Search for the cell housing the specified text and yield its [x, y] center coordinate. 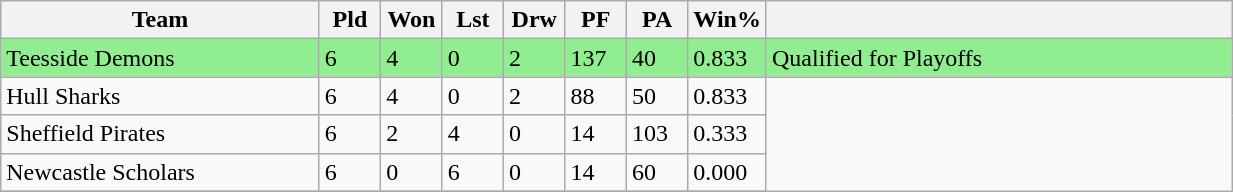
Won [412, 20]
Qualified for Playoffs [998, 58]
PF [596, 20]
Teesside Demons [160, 58]
Hull Sharks [160, 96]
Pld [350, 20]
103 [656, 134]
Lst [472, 20]
PA [656, 20]
137 [596, 58]
Team [160, 20]
40 [656, 58]
Newcastle Scholars [160, 172]
0.333 [728, 134]
Win% [728, 20]
Sheffield Pirates [160, 134]
0.000 [728, 172]
50 [656, 96]
88 [596, 96]
Drw [534, 20]
60 [656, 172]
